Scan for the cell matching the given text and deliver its (X, Y) coordinate at center. 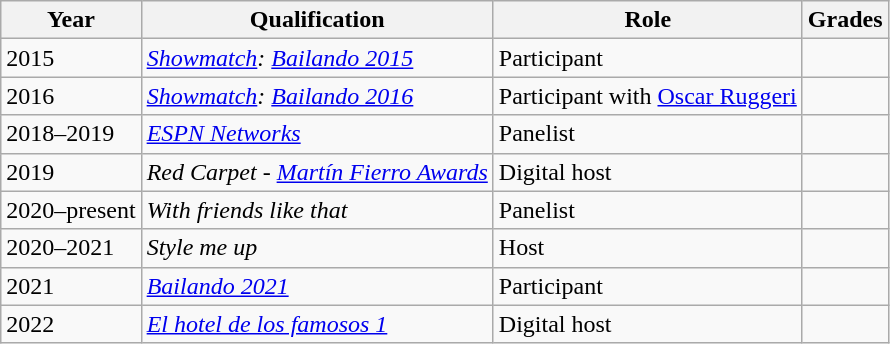
Grades (845, 20)
Year (71, 20)
2019 (71, 172)
Bailando 2021 (317, 286)
Host (648, 248)
Role (648, 20)
2020–present (71, 210)
2015 (71, 58)
Qualification (317, 20)
2018–2019 (71, 134)
El hotel de los famosos 1 (317, 324)
Red Carpet - Martín Fierro Awards (317, 172)
Showmatch: Bailando 2015 (317, 58)
Style me up (317, 248)
2021 (71, 286)
2022 (71, 324)
With friends like that (317, 210)
2020–2021 (71, 248)
Showmatch: Bailando 2016 (317, 96)
ESPN Networks (317, 134)
2016 (71, 96)
Participant with Oscar Ruggeri (648, 96)
